Search for the cell housing the specified text and yield its [x, y] center coordinate. 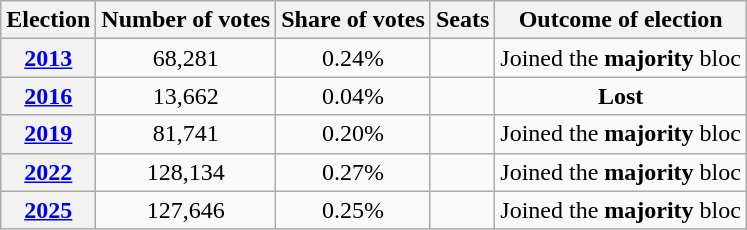
2013 [48, 58]
Number of votes [186, 20]
Share of votes [354, 20]
0.20% [354, 134]
128,134 [186, 172]
0.27% [354, 172]
81,741 [186, 134]
13,662 [186, 96]
2022 [48, 172]
68,281 [186, 58]
Outcome of election [621, 20]
2016 [48, 96]
Election [48, 20]
2019 [48, 134]
0.04% [354, 96]
127,646 [186, 210]
0.24% [354, 58]
0.25% [354, 210]
2025 [48, 210]
Lost [621, 96]
Seats [462, 20]
